Locate the cell with the specified text and output its (x, y) center coordinate. 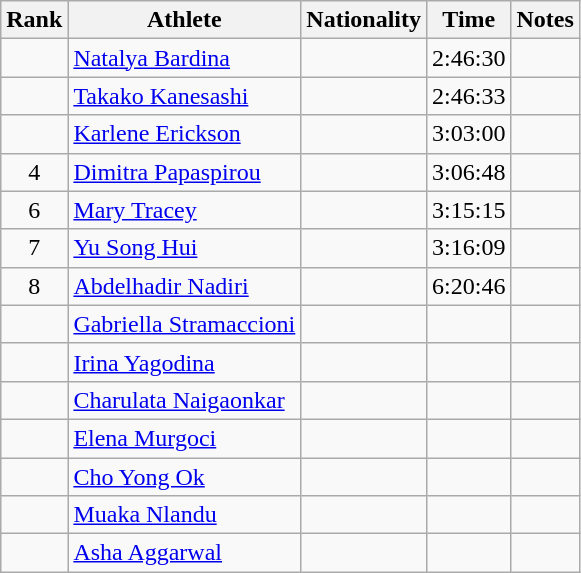
Dimitra Papaspirou (184, 172)
Muaka Nlandu (184, 515)
Time (469, 20)
3:15:15 (469, 210)
Athlete (184, 20)
3:06:48 (469, 172)
Takako Kanesashi (184, 96)
Gabriella Stramaccioni (184, 324)
Elena Murgoci (184, 438)
2:46:30 (469, 58)
2:46:33 (469, 96)
Natalya Bardina (184, 58)
6 (34, 210)
6:20:46 (469, 286)
3:16:09 (469, 248)
Notes (545, 20)
Karlene Erickson (184, 134)
4 (34, 172)
3:03:00 (469, 134)
Mary Tracey (184, 210)
7 (34, 248)
Nationality (364, 20)
Asha Aggarwal (184, 553)
Cho Yong Ok (184, 477)
Irina Yagodina (184, 362)
Yu Song Hui (184, 248)
Abdelhadir Nadiri (184, 286)
8 (34, 286)
Charulata Naigaonkar (184, 400)
Rank (34, 20)
